Output the [X, Y] coordinate of the center of the cell containing the given text.  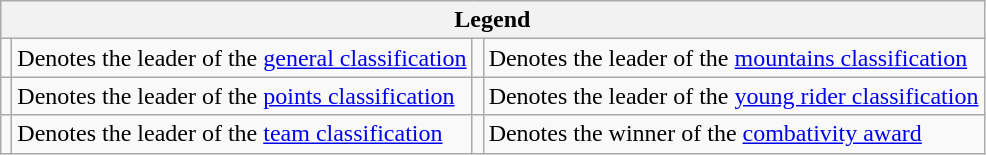
Denotes the leader of the team classification [242, 134]
Legend [492, 20]
Denotes the leader of the points classification [242, 96]
Denotes the leader of the mountains classification [734, 58]
Denotes the leader of the general classification [242, 58]
Denotes the leader of the young rider classification [734, 96]
Denotes the winner of the combativity award [734, 134]
